For the text-containing cell, return its midpoint in (X, Y) coordinate format. 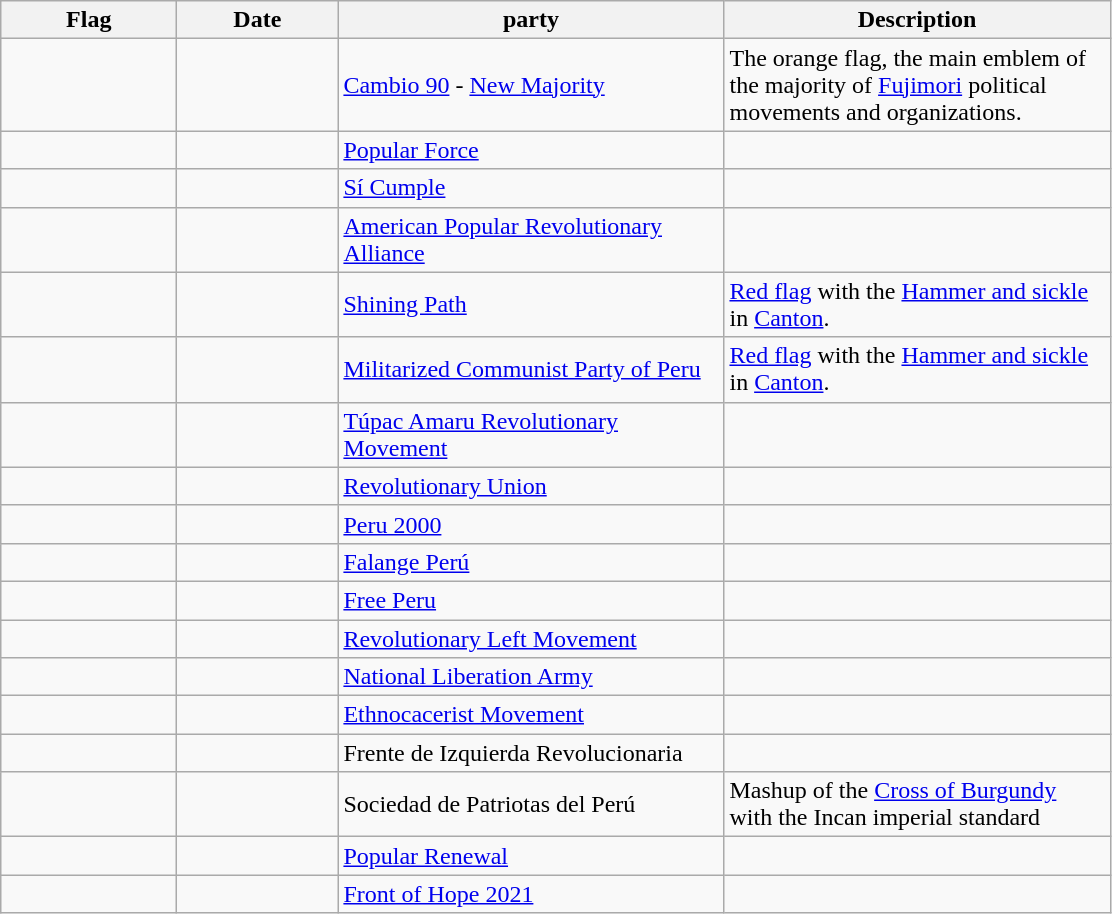
Front of Hope 2021 (531, 894)
Peru 2000 (531, 524)
Revolutionary Union (531, 486)
Militarized Communist Party of Peru (531, 370)
Shining Path (531, 304)
party (531, 20)
Revolutionary Left Movement (531, 639)
National Liberation Army (531, 677)
Date (258, 20)
Flag (89, 20)
Mashup of the Cross of Burgundy with the Incan imperial standard (917, 804)
Free Peru (531, 600)
Popular Force (531, 150)
Sociedad de Patriotas del Perú (531, 804)
Falange Perú (531, 562)
The orange flag, the main emblem of the majority of Fujimori political movements and organizations. (917, 85)
Túpac Amaru Revolutionary Movement (531, 434)
Frente de Izquierda Revolucionaria (531, 753)
Ethnocacerist Movement (531, 715)
Cambio 90 - New Majority (531, 85)
Sí Cumple (531, 188)
Popular Renewal (531, 856)
American Popular Revolutionary Alliance (531, 240)
Description (917, 20)
